Find where the given text appears and provide that cell's center as (X, Y) coordinate. 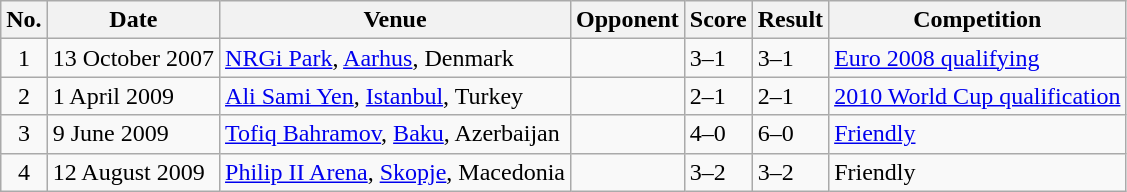
4–0 (718, 134)
Euro 2008 qualifying (978, 58)
Ali Sami Yen, Istanbul, Turkey (396, 96)
No. (24, 20)
6–0 (790, 134)
9 June 2009 (133, 134)
Tofiq Bahramov, Baku, Azerbaijan (396, 134)
Competition (978, 20)
1 (24, 58)
Venue (396, 20)
1 April 2009 (133, 96)
Opponent (628, 20)
Philip II Arena, Skopje, Macedonia (396, 172)
4 (24, 172)
Score (718, 20)
2 (24, 96)
NRGi Park, Aarhus, Denmark (396, 58)
13 October 2007 (133, 58)
Result (790, 20)
2010 World Cup qualification (978, 96)
12 August 2009 (133, 172)
3 (24, 134)
Date (133, 20)
